Provide the (X, Y) coordinate of the cell's center where the given text is located.  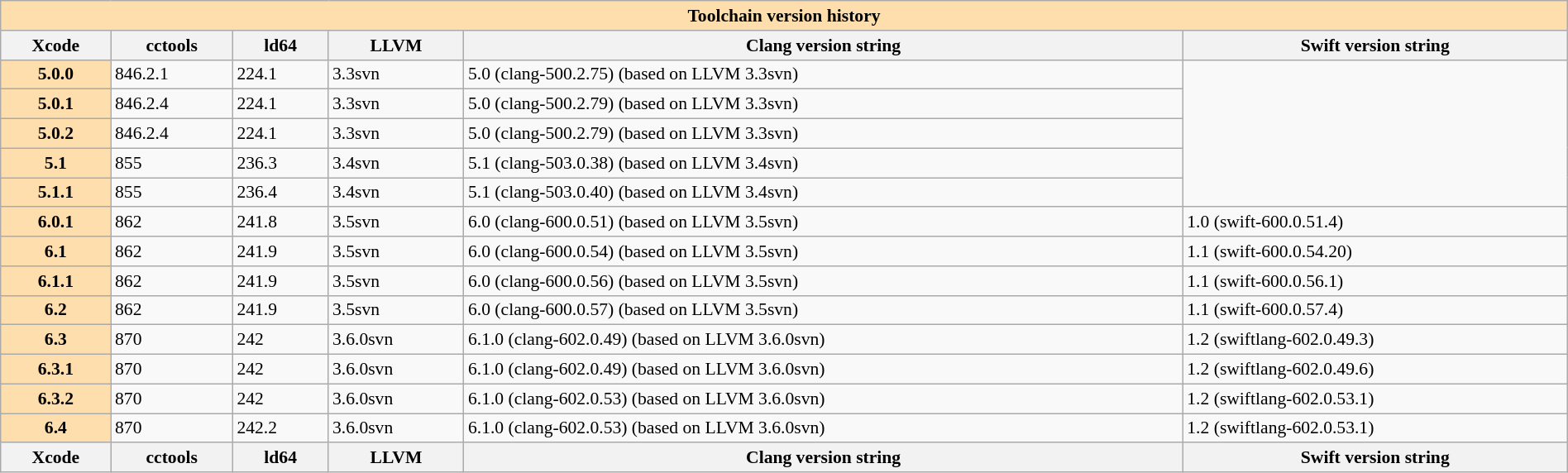
6.0 (clang-600.0.56) (based on LLVM 3.5svn) (824, 281)
6.0 (clang-600.0.51) (based on LLVM 3.5svn) (824, 222)
846.2.1 (172, 74)
1.1 (swift-600.0.57.4) (1374, 310)
236.3 (280, 163)
6.3.2 (56, 399)
242.2 (280, 428)
6.4 (56, 428)
5.1 (56, 163)
1.2 (swiftlang-602.0.49.6) (1374, 370)
6.0 (clang-600.0.57) (based on LLVM 3.5svn) (824, 310)
5.0.2 (56, 134)
5.1 (clang-503.0.38) (based on LLVM 3.4svn) (824, 163)
6.1.1 (56, 281)
Toolchain version history (784, 16)
5.0.0 (56, 74)
6.0.1 (56, 222)
6.2 (56, 310)
5.0 (clang-500.2.75) (based on LLVM 3.3svn) (824, 74)
236.4 (280, 193)
1.2 (swiftlang-602.0.49.3) (1374, 340)
1.1 (swift-600.0.54.20) (1374, 251)
5.1 (clang-503.0.40) (based on LLVM 3.4svn) (824, 193)
241.8 (280, 222)
6.0 (clang-600.0.54) (based on LLVM 3.5svn) (824, 251)
6.3 (56, 340)
1.1 (swift-600.0.56.1) (1374, 281)
5.1.1 (56, 193)
6.1 (56, 251)
1.0 (swift-600.0.51.4) (1374, 222)
5.0.1 (56, 104)
6.3.1 (56, 370)
